Determine the (X, Y) coordinate at the center of the cell enclosing the given text.  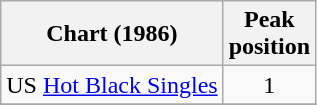
Chart (1986) (112, 34)
Peakposition (269, 34)
1 (269, 85)
US Hot Black Singles (112, 85)
